Locate the cell with the specified text and output its [X, Y] center coordinate. 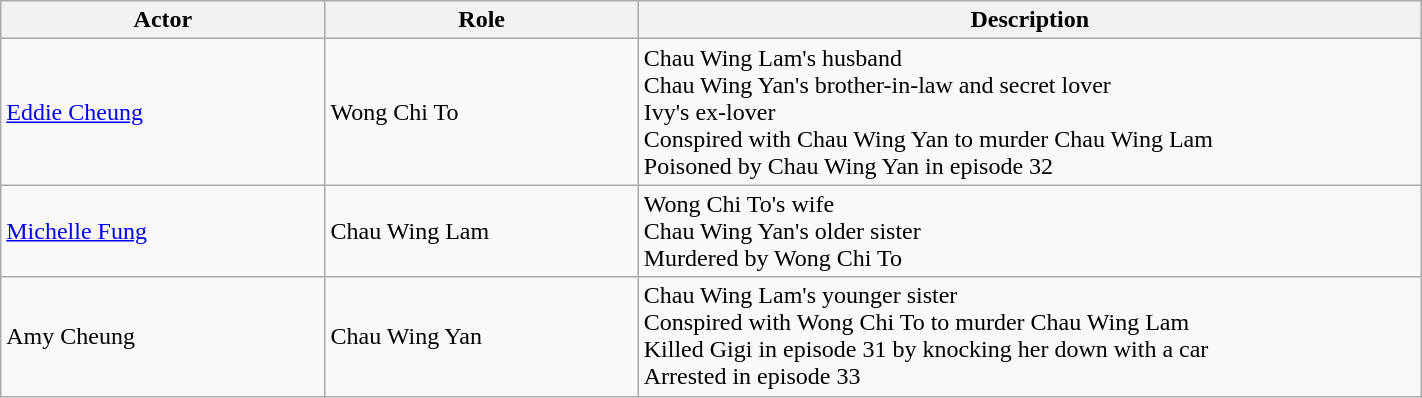
Description [1030, 20]
Michelle Fung [163, 231]
Eddie Cheung [163, 112]
Wong Chi To [482, 112]
Amy Cheung [163, 336]
Chau Wing Lam [482, 231]
Actor [163, 20]
Chau Wing Yan [482, 336]
Wong Chi To's wifeChau Wing Yan's older sisterMurdered by Wong Chi To [1030, 231]
Role [482, 20]
